Output the [X, Y] coordinate of the center of the cell containing the given text.  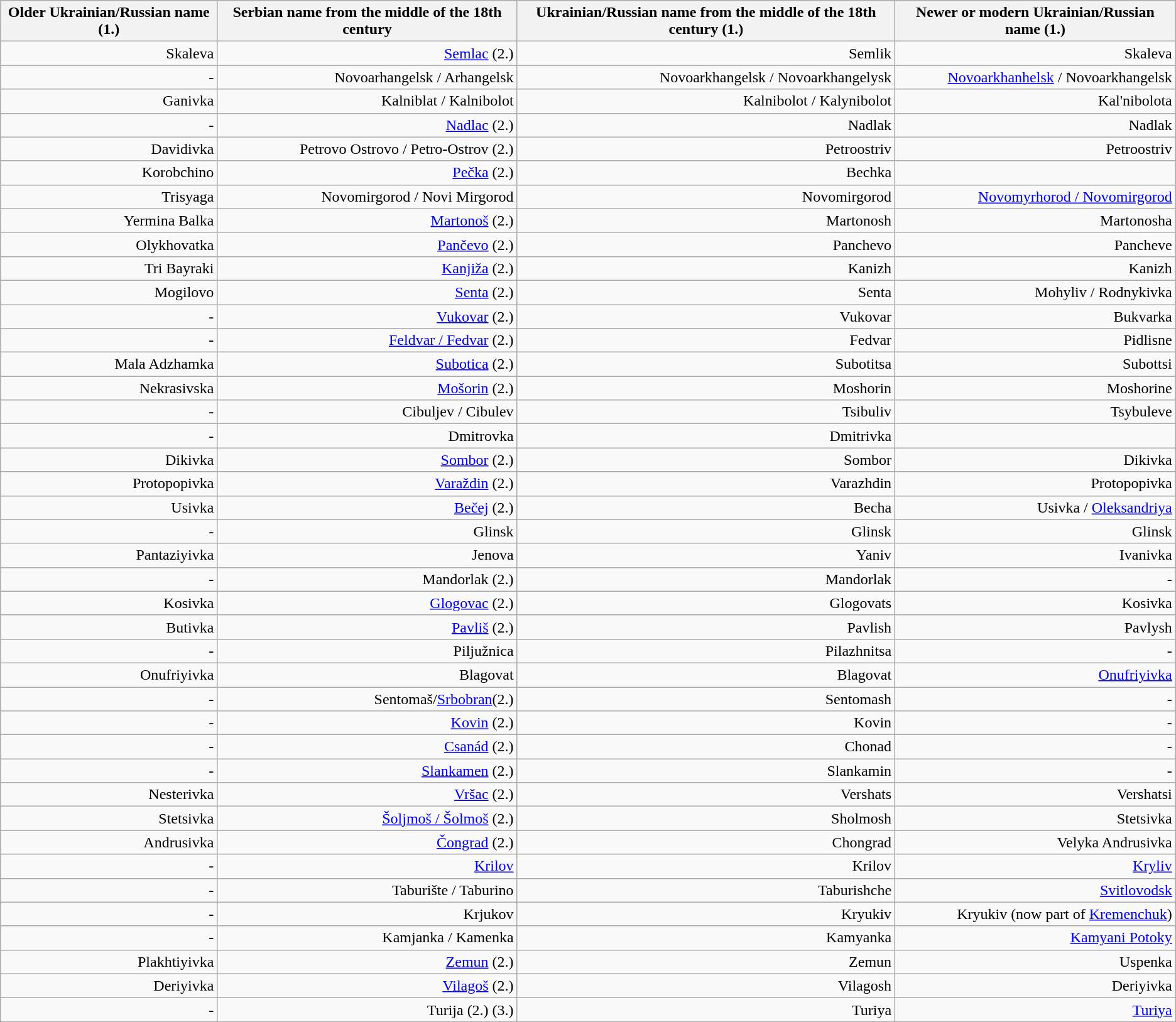
Semlik [706, 53]
Ukrainian/Russian name from the middle of the 18th century (1.) [706, 21]
Becha [706, 508]
Subottsi [1035, 364]
Subotica (2.) [367, 364]
Mala Adzhamka [109, 364]
Zemun [706, 962]
Martonosh [706, 220]
Korobchino [109, 173]
Pancheve [1035, 244]
Newer or modern Ukrainian/Russian name (1.) [1035, 21]
Vilagoš (2.) [367, 986]
Mošorin (2.) [367, 388]
Pečka (2.) [367, 173]
Velyka Andrusivka [1035, 842]
Kryukiv [706, 914]
Dmitrivka [706, 436]
Jenova [367, 555]
Vršac (2.) [367, 795]
Bečej (2.) [367, 508]
Varazhdin [706, 484]
Nekrasivska [109, 388]
Senta (2.) [367, 292]
Kryliv [1035, 866]
Slankamen (2.) [367, 771]
Chongrad [706, 842]
Moshorin [706, 388]
Butivka [109, 627]
Bechka [706, 173]
Feldvar / Fedvar (2.) [367, 340]
Vershats [706, 795]
Glogovac (2.) [367, 603]
Olykhovatka [109, 244]
Slankamin [706, 771]
Usivka / Oleksandriya [1035, 508]
Sombor (2.) [367, 460]
Ganivka [109, 101]
Ivanivka [1035, 555]
Chonad [706, 747]
Taburište / Taburino [367, 890]
Pilazhnitsa [706, 651]
Tri Bayraki [109, 268]
Fedvar [706, 340]
Kamjanka / Kamenka [367, 938]
Kovin [706, 723]
Mogilovo [109, 292]
Sholmosh [706, 818]
Cibuljev / Cibulev [367, 412]
Nadlac (2.) [367, 125]
Mandorlak [706, 579]
Vershatsi [1035, 795]
Pančevo (2.) [367, 244]
Andrusivka [109, 842]
Uspenka [1035, 962]
Csanád (2.) [367, 747]
Novomyrhorod / Novomirgorod [1035, 197]
Kryukiv (now part of Kremenchuk) [1035, 914]
Subotitsa [706, 364]
Moshorine [1035, 388]
Sentomash [706, 699]
Vukovar (2.) [367, 316]
Sentomaš/Srbobran(2.) [367, 699]
Kalnibolot / Kalynibolot [706, 101]
Kal'nibolota [1035, 101]
Vukovar [706, 316]
Semlac (2.) [367, 53]
Kamyanka [706, 938]
Older Ukrainian/Russian name (1.) [109, 21]
Čongrad (2.) [367, 842]
Taburishche [706, 890]
Pidlisne [1035, 340]
Mohyliv / Rodnykivka [1035, 292]
Panchevo [706, 244]
Sombor [706, 460]
Novomirgorod [706, 197]
Plakhtiyivka [109, 962]
Pavlysh [1035, 627]
Novoarkhanhelsk / Novoarkhangelsk [1035, 77]
Kalniblat / Kalnibolot [367, 101]
Piljužnica [367, 651]
Mandorlak (2.) [367, 579]
Nesterivka [109, 795]
Šoljmoš / Šolmoš (2.) [367, 818]
Pavlish [706, 627]
Svitlovodsk [1035, 890]
Vilagosh [706, 986]
Kamyani Potoky [1035, 938]
Glogovats [706, 603]
Yaniv [706, 555]
Trisyaga [109, 197]
Turija (2.) (3.) [367, 1009]
Novomirgorod / Novi Mirgorod [367, 197]
Zemun (2.) [367, 962]
Krjukov [367, 914]
Senta [706, 292]
Tsybuleve [1035, 412]
Kanjiža (2.) [367, 268]
Novoarkhangelsk / Novoarkhangelysk [706, 77]
Kovin (2.) [367, 723]
Martonoš (2.) [367, 220]
Serbian name from the middle of the 18th century [367, 21]
Tsibuliv [706, 412]
Varaždin (2.) [367, 484]
Martonosha [1035, 220]
Bukvarka [1035, 316]
Pantaziyivka [109, 555]
Dmitrovka [367, 436]
Usivka [109, 508]
Pavliš (2.) [367, 627]
Davidivka [109, 149]
Yermina Balka [109, 220]
Petrovo Ostrovo / Petro-Ostrov (2.) [367, 149]
Novoarhangelsk / Arhangelsk [367, 77]
